Provide the (x, y) coordinate of the cell's center where the given text is located.  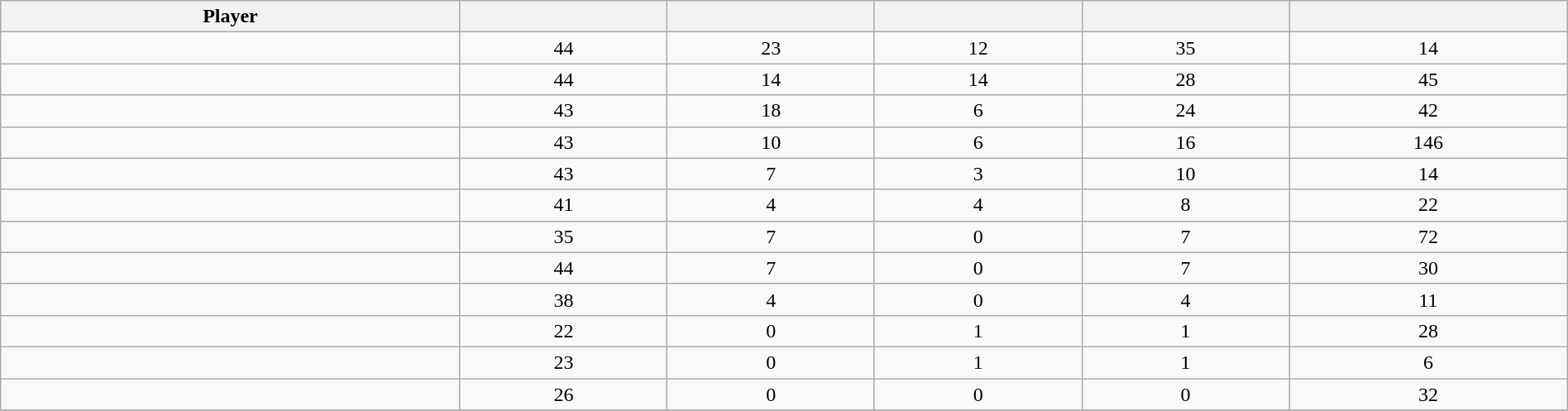
30 (1429, 268)
45 (1429, 79)
12 (978, 48)
11 (1429, 299)
72 (1429, 237)
26 (564, 394)
16 (1186, 142)
146 (1429, 142)
Player (230, 17)
42 (1429, 111)
38 (564, 299)
41 (564, 205)
18 (771, 111)
8 (1186, 205)
24 (1186, 111)
3 (978, 174)
32 (1429, 394)
